Provide the (x, y) coordinate of the cell's center where the given text is located.  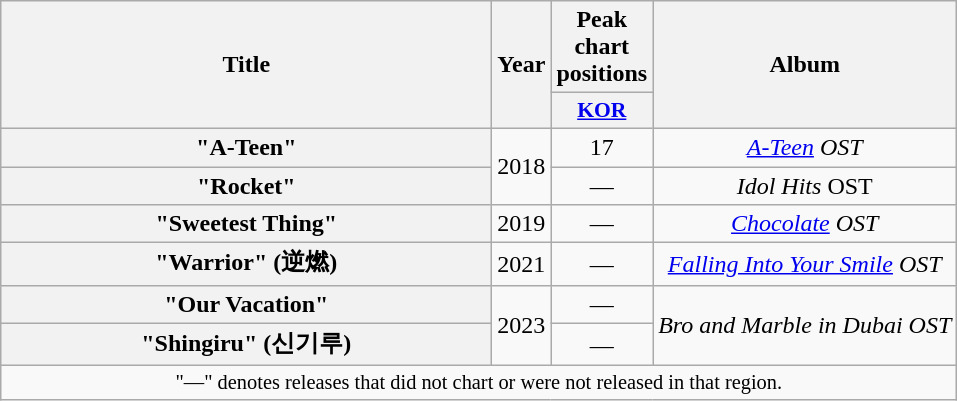
Peak chartpositions (602, 47)
2023 (522, 326)
"Rocket" (246, 185)
2019 (522, 224)
KOR (602, 111)
"Shingiru" (신기루) (246, 344)
"Sweetest Thing" (246, 224)
A-Teen OST (805, 147)
Chocolate OST (805, 224)
Year (522, 65)
"Warrior" (逆燃) (246, 264)
"Our Vacation" (246, 304)
17 (602, 147)
Falling Into Your Smile OST (805, 264)
Album (805, 65)
2018 (522, 166)
Title (246, 65)
"—" denotes releases that did not chart or were not released in that region. (479, 383)
2021 (522, 264)
Idol Hits OST (805, 185)
Bro and Marble in Dubai OST (805, 326)
"A-Teen" (246, 147)
